Identify which cell holds the provided text, then report its [X, Y] central coordinate. 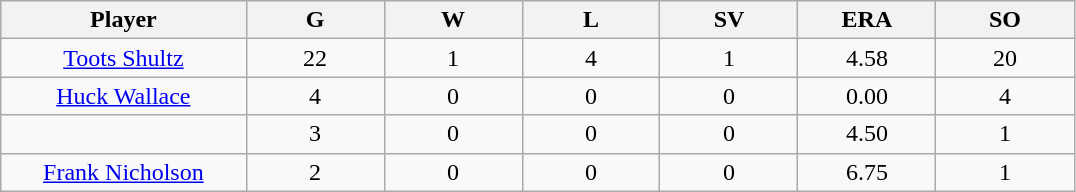
SV [729, 20]
ERA [867, 20]
3 [315, 134]
SO [1005, 20]
Frank Nicholson [124, 172]
22 [315, 58]
Toots Shultz [124, 58]
Huck Wallace [124, 96]
4.58 [867, 58]
4.50 [867, 134]
W [453, 20]
6.75 [867, 172]
G [315, 20]
20 [1005, 58]
Player [124, 20]
L [591, 20]
0.00 [867, 96]
2 [315, 172]
